For the text-containing cell, return its midpoint in (x, y) coordinate format. 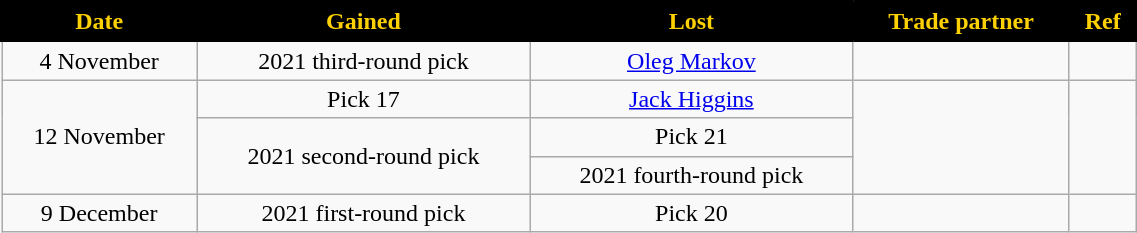
2021 third-round pick (364, 60)
4 November (100, 60)
Gained (364, 22)
9 December (100, 213)
Trade partner (962, 22)
2021 first-round pick (364, 213)
2021 fourth-round pick (691, 175)
12 November (100, 137)
Date (100, 22)
2021 second-round pick (364, 156)
Pick 21 (691, 137)
Lost (691, 22)
Pick 20 (691, 213)
Jack Higgins (691, 99)
Pick 17 (364, 99)
Ref (1102, 22)
Oleg Markov (691, 60)
